Return (x, y) of the center of cell containing provided text 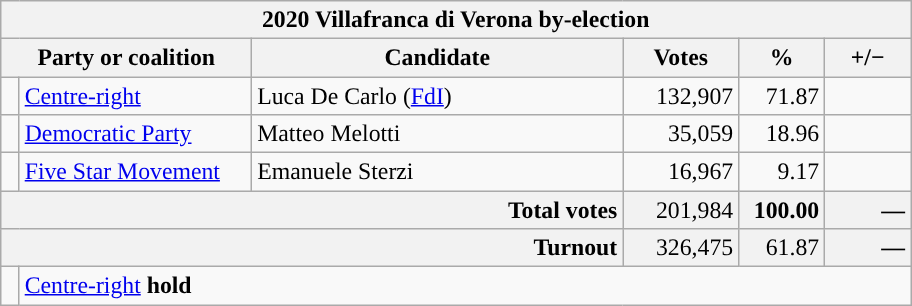
100.00 (782, 209)
% (782, 58)
9.17 (782, 171)
2020 Villafranca di Verona by-election (456, 20)
Votes (681, 58)
132,907 (681, 96)
18.96 (782, 133)
Centre-right hold (464, 285)
Centre-right (135, 96)
61.87 (782, 247)
Democratic Party (135, 133)
326,475 (681, 247)
71.87 (782, 96)
Candidate (438, 58)
Total votes (312, 209)
Luca De Carlo (FdI) (438, 96)
Party or coalition (126, 58)
16,967 (681, 171)
201,984 (681, 209)
35,059 (681, 133)
Matteo Melotti (438, 133)
+/− (868, 58)
Five Star Movement (135, 171)
Emanuele Sterzi (438, 171)
Turnout (312, 247)
